Output the [X, Y] coordinate of the center of the cell containing the given text.  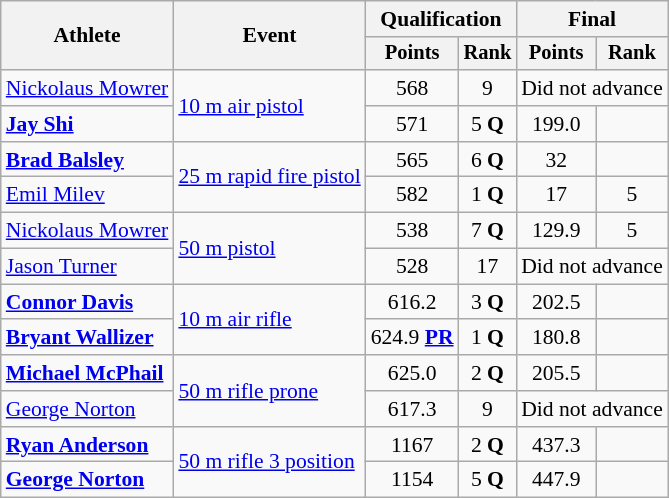
7 Q [488, 231]
Emil Milev [88, 195]
50 m rifle prone [269, 390]
25 m rapid fire pistol [269, 178]
624.9 PR [412, 338]
Connor Davis [88, 302]
568 [412, 88]
Jason Turner [88, 267]
Athlete [88, 36]
Michael McPhail [88, 373]
32 [556, 160]
129.9 [556, 231]
3 Q [488, 302]
Final [592, 19]
Jay Shi [88, 124]
528 [412, 267]
616.2 [412, 302]
180.8 [556, 338]
582 [412, 195]
Ryan Anderson [88, 445]
202.5 [556, 302]
437.3 [556, 445]
1167 [412, 445]
565 [412, 160]
10 m air pistol [269, 106]
Event [269, 36]
625.0 [412, 373]
447.9 [556, 480]
205.5 [556, 373]
617.3 [412, 409]
10 m air rifle [269, 320]
Brad Balsley [88, 160]
50 m pistol [269, 248]
538 [412, 231]
Bryant Wallizer [88, 338]
1154 [412, 480]
199.0 [556, 124]
Qualification [441, 19]
6 Q [488, 160]
50 m rifle 3 position [269, 462]
571 [412, 124]
